Provide the [X, Y] coordinate of the cell's center where the given text is located.  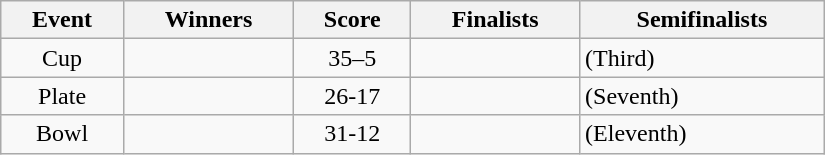
Finalists [496, 20]
31-12 [352, 134]
Winners [208, 20]
26-17 [352, 96]
Cup [62, 58]
(Seventh) [702, 96]
(Third) [702, 58]
Bowl [62, 134]
(Eleventh) [702, 134]
Score [352, 20]
Event [62, 20]
35–5 [352, 58]
Plate [62, 96]
Semifinalists [702, 20]
